Return [x, y] of the center of cell containing provided text 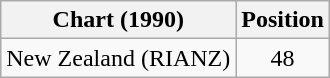
Position [283, 20]
48 [283, 58]
New Zealand (RIANZ) [118, 58]
Chart (1990) [118, 20]
